From the cell containing the given text, extract its center point as [X, Y] coordinate. 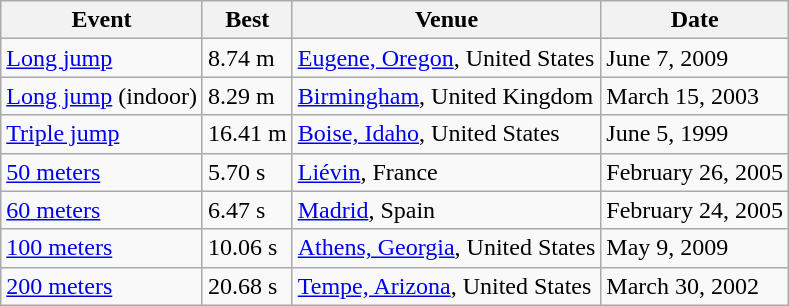
60 meters [102, 210]
Long jump (indoor) [102, 96]
5.70 s [247, 172]
8.74 m [247, 58]
March 30, 2002 [695, 286]
March 15, 2003 [695, 96]
May 9, 2009 [695, 248]
100 meters [102, 248]
50 meters [102, 172]
10.06 s [247, 248]
June 7, 2009 [695, 58]
Birmingham, United Kingdom [446, 96]
Athens, Georgia, United States [446, 248]
Triple jump [102, 134]
Long jump [102, 58]
Madrid, Spain [446, 210]
February 26, 2005 [695, 172]
16.41 m [247, 134]
Eugene, Oregon, United States [446, 58]
6.47 s [247, 210]
Venue [446, 20]
Best [247, 20]
June 5, 1999 [695, 134]
Event [102, 20]
Date [695, 20]
200 meters [102, 286]
8.29 m [247, 96]
Boise, Idaho, United States [446, 134]
Liévin, France [446, 172]
20.68 s [247, 286]
February 24, 2005 [695, 210]
Tempe, Arizona, United States [446, 286]
